Provide the [X, Y] coordinate of the cell's center where the given text is located.  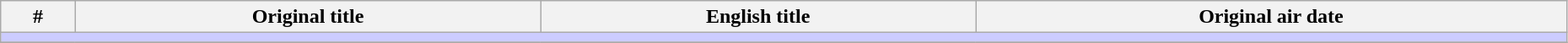
# [38, 17]
English title [758, 17]
Original air date [1270, 17]
Original title [307, 17]
